Detect which cell encompasses the target text, then output its (X, Y) center coordinate. 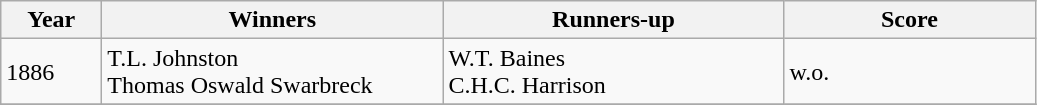
w.o. (910, 72)
W.T. Baines C.H.C. Harrison (614, 72)
Score (910, 20)
Runners-up (614, 20)
Winners (272, 20)
T.L. Johnston Thomas Oswald Swarbreck (272, 72)
1886 (52, 72)
Year (52, 20)
